Return the (X, Y) coordinate for the center point of the cell that contains the specified text.  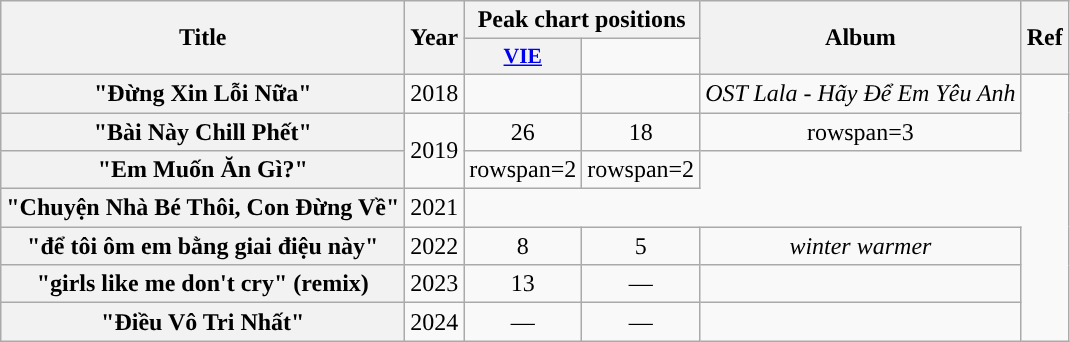
Ref (1044, 38)
VIE (523, 57)
"Điều Vô Tri Nhất" (203, 322)
Year (434, 38)
2018 (434, 93)
"Đừng Xin Lỗi Nữa" (203, 93)
2024 (434, 322)
18 (641, 131)
"girls like me don't cry" (remix) (203, 284)
2019 (434, 150)
Peak chart positions (582, 20)
Album (861, 38)
"Bài Này Chill Phết" (203, 131)
winter warmer (861, 246)
"để tôi ôm em bằng giai điệu này" (203, 246)
Title (203, 38)
2021 (434, 208)
OST Lala - Hãy Để Em Yêu Anh (861, 93)
"Chuyện Nhà Bé Thôi, Con Đừng Về" (203, 208)
5 (641, 246)
2023 (434, 284)
8 (523, 246)
13 (523, 284)
26 (523, 131)
2022 (434, 246)
rowspan=3 (861, 131)
"Em Muốn Ăn Gì?" (203, 170)
